Extract the (X, Y) coordinate from the center of the cell holding the provided text.  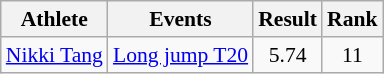
Long jump T20 (180, 55)
Events (180, 19)
5.74 (288, 55)
Athlete (54, 19)
Rank (352, 19)
Result (288, 19)
11 (352, 55)
Nikki Tang (54, 55)
